Find where the given text appears and provide that cell's center as (x, y) coordinate. 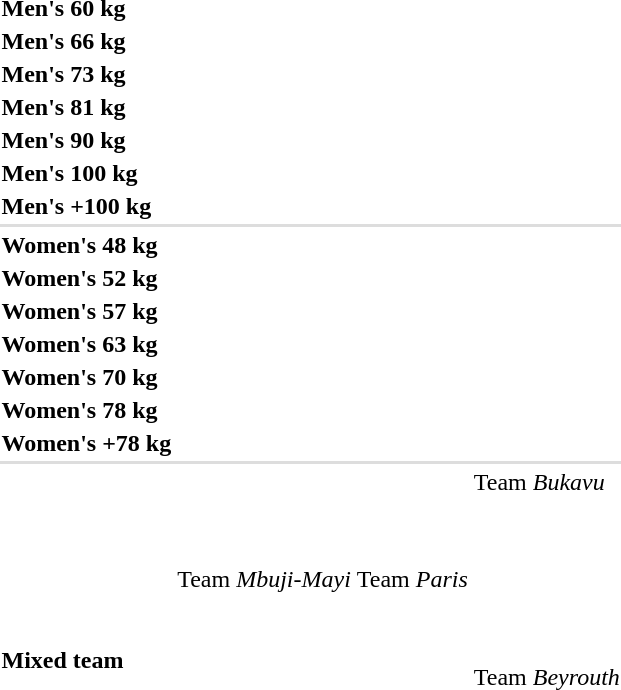
Women's 57 kg (86, 311)
Women's 70 kg (86, 377)
Men's 81 kg (86, 107)
Women's 48 kg (86, 245)
Men's +100 kg (86, 206)
Men's 90 kg (86, 140)
Women's 78 kg (86, 410)
Men's 66 kg (86, 41)
Women's 52 kg (86, 278)
Women's +78 kg (86, 443)
Women's 63 kg (86, 344)
Team Bukavu (546, 563)
Men's 73 kg (86, 74)
Men's 100 kg (86, 173)
